Return (x, y) of the center of cell containing provided text 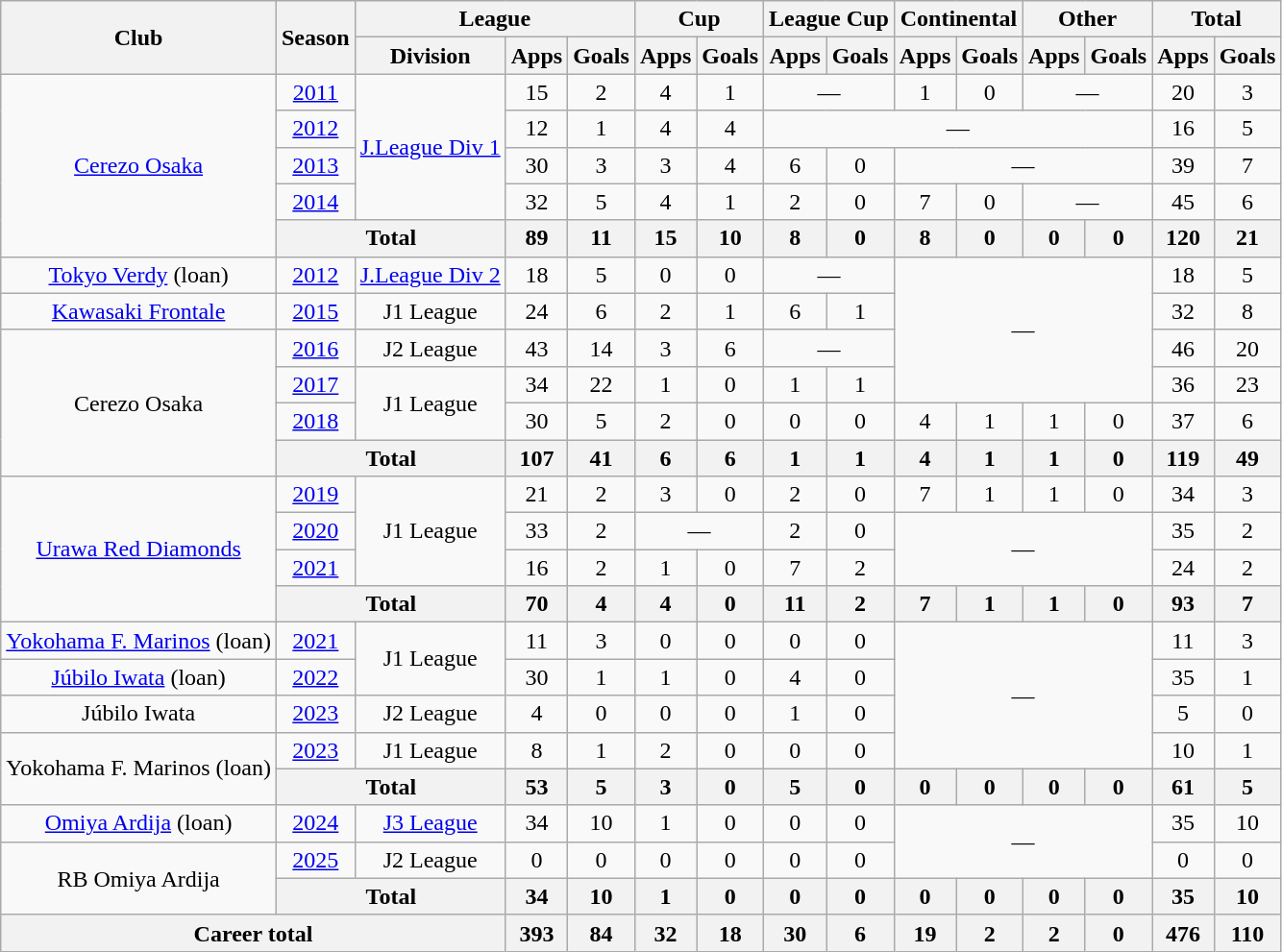
61 (1183, 787)
393 (536, 933)
Season (315, 37)
2013 (315, 165)
70 (536, 604)
League Cup (829, 19)
Other (1088, 19)
RB Omiya Ardija (138, 878)
2020 (315, 531)
33 (536, 531)
Division (431, 56)
12 (536, 129)
2015 (315, 311)
Continental (958, 19)
476 (1183, 933)
93 (1183, 604)
League (494, 19)
43 (536, 348)
119 (1183, 458)
J3 League (431, 823)
37 (1183, 421)
2016 (315, 348)
Omiya Ardija (loan) (138, 823)
2018 (315, 421)
39 (1183, 165)
22 (602, 384)
Urawa Red Diamonds (138, 549)
41 (602, 458)
89 (536, 238)
46 (1183, 348)
49 (1247, 458)
Club (138, 37)
Júbilo Iwata (loan) (138, 677)
53 (536, 787)
45 (1183, 202)
2025 (315, 860)
2024 (315, 823)
Cup (699, 19)
84 (602, 933)
120 (1183, 238)
2011 (315, 92)
14 (602, 348)
23 (1247, 384)
2014 (315, 202)
J.League Div 2 (431, 275)
2019 (315, 495)
Tokyo Verdy (loan) (138, 275)
2022 (315, 677)
2017 (315, 384)
36 (1183, 384)
110 (1247, 933)
Career total (254, 933)
J.League Div 1 (431, 147)
Júbilo Iwata (138, 714)
107 (536, 458)
Kawasaki Frontale (138, 311)
19 (925, 933)
